For the text-containing cell, return its midpoint in (X, Y) coordinate format. 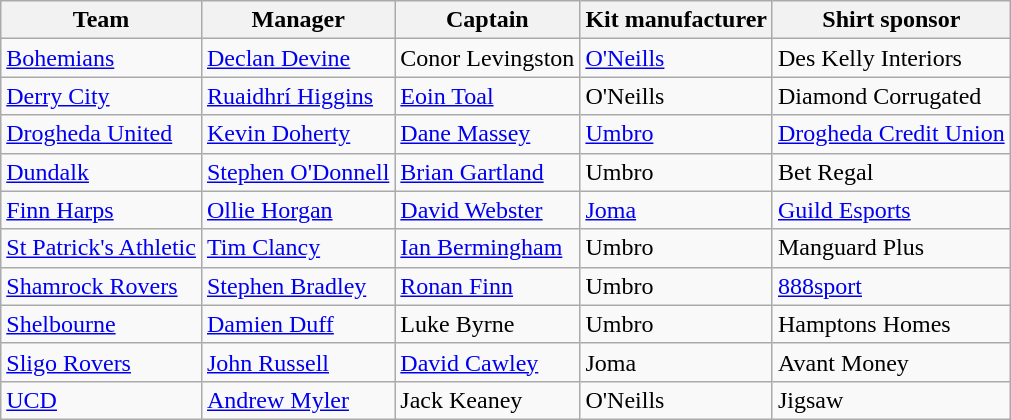
Manager (298, 20)
Damien Duff (298, 324)
Guild Esports (891, 210)
888sport (891, 286)
Ronan Finn (488, 286)
Team (102, 20)
Ian Bermingham (488, 248)
Derry City (102, 96)
Finn Harps (102, 210)
Captain (488, 20)
Diamond Corrugated (891, 96)
Drogheda United (102, 134)
St Patrick's Athletic (102, 248)
Shirt sponsor (891, 20)
Conor Levingston (488, 58)
David Webster (488, 210)
Ruaidhrí Higgins (298, 96)
UCD (102, 400)
Hamptons Homes (891, 324)
Jigsaw (891, 400)
John Russell (298, 362)
David Cawley (488, 362)
Dundalk (102, 172)
Eoin Toal (488, 96)
Shelbourne (102, 324)
Drogheda Credit Union (891, 134)
Luke Byrne (488, 324)
Declan Devine (298, 58)
Dane Massey (488, 134)
Ollie Horgan (298, 210)
Sligo Rovers (102, 362)
Tim Clancy (298, 248)
Des Kelly Interiors (891, 58)
Avant Money (891, 362)
Kevin Doherty (298, 134)
Manguard Plus (891, 248)
Stephen O'Donnell (298, 172)
Bohemians (102, 58)
Kit manufacturer (676, 20)
Stephen Bradley (298, 286)
Brian Gartland (488, 172)
Shamrock Rovers (102, 286)
Jack Keaney (488, 400)
Andrew Myler (298, 400)
Bet Regal (891, 172)
